Return the [x, y] coordinate for the center point of the cell that contains the specified text.  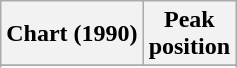
Peak position [189, 34]
Chart (1990) [72, 34]
